Find where the given text appears and provide that cell's center as [X, Y] coordinate. 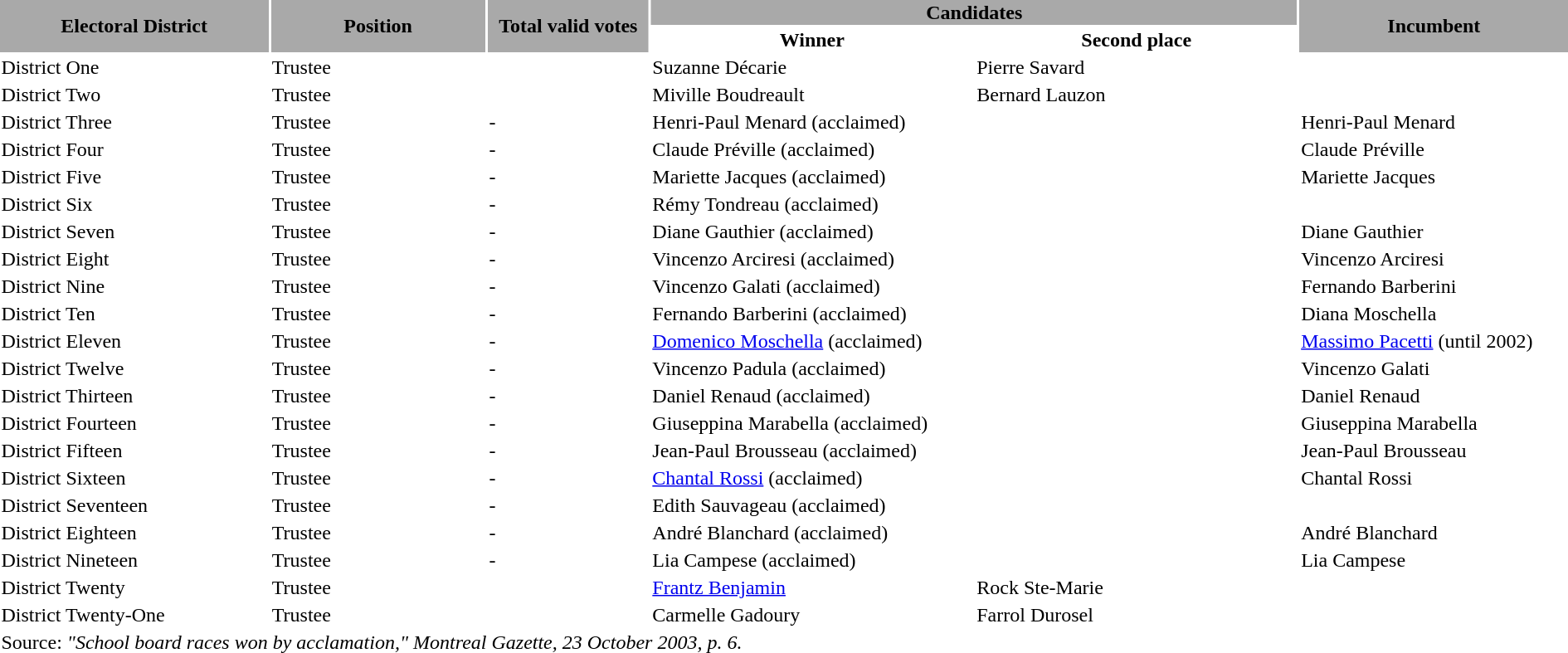
Rémy Tondreau (acclaimed) [812, 204]
Pierre Savard [1137, 67]
District One [134, 67]
District Eight [134, 259]
Incumbent [1434, 27]
Rock Ste-Marie [1137, 587]
District Two [134, 95]
Farrol Durosel [1137, 615]
Domenico Moschella (acclaimed) [812, 341]
District Three [134, 122]
Carmelle Gadoury [812, 615]
Fernando Barberini [1434, 286]
Position [378, 27]
Lia Campese [1434, 560]
Claude Préville (acclaimed) [812, 149]
Candidates [974, 12]
Jean-Paul Brousseau [1434, 451]
District Twenty-One [134, 615]
Henri-Paul Menard (acclaimed) [812, 122]
District Four [134, 149]
Chantal Rossi [1434, 478]
Second place [1137, 40]
Suzanne Décarie [812, 67]
Giuseppina Marabella [1434, 423]
District Seven [134, 231]
District Fifteen [134, 451]
District Nineteen [134, 560]
Frantz Benjamin [812, 587]
Daniel Renaud (acclaimed) [812, 396]
District Sixteen [134, 478]
Henri-Paul Menard [1434, 122]
Total valid votes [568, 27]
Chantal Rossi (acclaimed) [812, 478]
Vincenzo Galati (acclaimed) [812, 286]
Claude Préville [1434, 149]
Diana Moschella [1434, 314]
District Eleven [134, 341]
Bernard Lauzon [1137, 95]
District Fourteen [134, 423]
District Twenty [134, 587]
Vincenzo Padula (acclaimed) [812, 368]
Winner [812, 40]
District Thirteen [134, 396]
Massimo Pacetti (until 2002) [1434, 341]
Mariette Jacques (acclaimed) [812, 177]
Edith Sauvageau (acclaimed) [812, 505]
District Seventeen [134, 505]
District Six [134, 204]
Daniel Renaud [1434, 396]
Giuseppina Marabella (acclaimed) [812, 423]
Vincenzo Arciresi (acclaimed) [812, 259]
District Eighteen [134, 533]
Miville Boudreault [812, 95]
André Blanchard (acclaimed) [812, 533]
Diane Gauthier [1434, 231]
Jean-Paul Brousseau (acclaimed) [812, 451]
Lia Campese (acclaimed) [812, 560]
District Nine [134, 286]
Vincenzo Arciresi [1434, 259]
Electoral District [134, 27]
André Blanchard [1434, 533]
District Twelve [134, 368]
Diane Gauthier (acclaimed) [812, 231]
Fernando Barberini (acclaimed) [812, 314]
District Five [134, 177]
District Ten [134, 314]
Mariette Jacques [1434, 177]
Vincenzo Galati [1434, 368]
